Provide the [X, Y] coordinate of the cell's center where the given text is located.  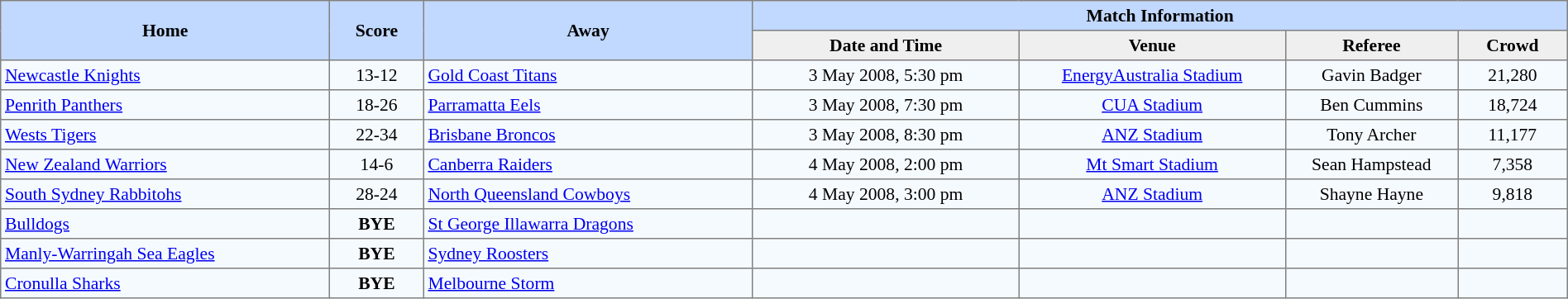
Manly-Warringah Sea Eagles [165, 254]
11,177 [1513, 135]
18,724 [1513, 105]
Wests Tigers [165, 135]
Ben Cummins [1371, 105]
Cronulla Sharks [165, 283]
Match Information [1159, 16]
Gold Coast Titans [588, 75]
Score [377, 31]
Melbourne Storm [588, 283]
4 May 2008, 3:00 pm [886, 194]
Bulldogs [165, 224]
St George Illawarra Dragons [588, 224]
3 May 2008, 8:30 pm [886, 135]
Tony Archer [1371, 135]
21,280 [1513, 75]
Canberra Raiders [588, 164]
Brisbane Broncos [588, 135]
Mt Smart Stadium [1152, 164]
9,818 [1513, 194]
Home [165, 31]
Penrith Panthers [165, 105]
Venue [1152, 45]
Newcastle Knights [165, 75]
Gavin Badger [1371, 75]
Shayne Hayne [1371, 194]
28-24 [377, 194]
Crowd [1513, 45]
3 May 2008, 5:30 pm [886, 75]
North Queensland Cowboys [588, 194]
Parramatta Eels [588, 105]
EnergyAustralia Stadium [1152, 75]
18-26 [377, 105]
7,358 [1513, 164]
Away [588, 31]
22-34 [377, 135]
Sean Hampstead [1371, 164]
13-12 [377, 75]
4 May 2008, 2:00 pm [886, 164]
New Zealand Warriors [165, 164]
Sydney Roosters [588, 254]
South Sydney Rabbitohs [165, 194]
CUA Stadium [1152, 105]
Referee [1371, 45]
14-6 [377, 164]
Date and Time [886, 45]
3 May 2008, 7:30 pm [886, 105]
